Extract the [x, y] coordinate from the center of the cell holding the provided text.  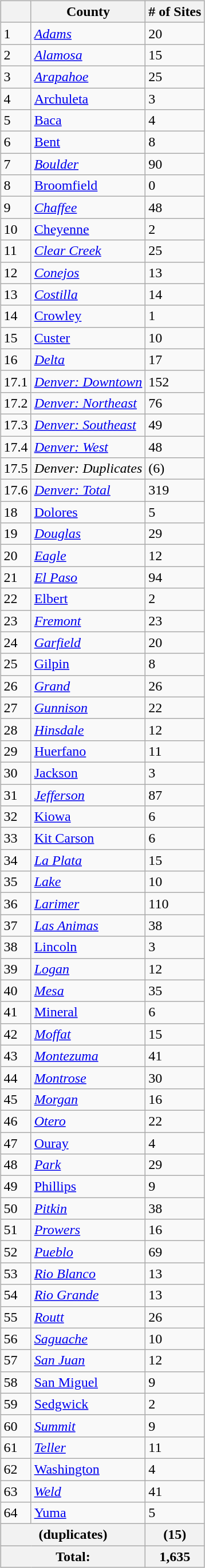
Total: [73, 1557]
Summit [88, 1426]
Clear Creek [88, 251]
Kiowa [88, 817]
45 [16, 1099]
El Paso [88, 577]
0 [175, 186]
54 [16, 1295]
Rio Grande [88, 1295]
Arapahoe [88, 77]
17.1 [16, 381]
Yuma [88, 1513]
Otero [88, 1121]
Denver: Downtown [88, 381]
110 [175, 904]
43 [16, 1056]
Weld [88, 1491]
Routt [88, 1317]
Cheyenne [88, 229]
Pitkin [88, 1208]
59 [16, 1404]
Pueblo [88, 1252]
Ouray [88, 1143]
Bent [88, 142]
69 [175, 1252]
Hinsdale [88, 729]
Mesa [88, 991]
17.6 [16, 490]
Denver: Total [88, 490]
Gilpin [88, 664]
58 [16, 1382]
Phillips [88, 1187]
County [88, 11]
21 [16, 577]
56 [16, 1339]
Eagle [88, 556]
17.4 [16, 446]
34 [16, 860]
Gunnison [88, 708]
319 [175, 490]
57 [16, 1360]
Costilla [88, 294]
31 [16, 795]
La Plata [88, 860]
Archuleta [88, 99]
152 [175, 381]
17.3 [16, 425]
(duplicates) [73, 1535]
62 [16, 1469]
Jackson [88, 773]
90 [175, 164]
Douglas [88, 534]
Denver: West [88, 446]
San Juan [88, 1360]
Mineral [88, 1012]
28 [16, 729]
Crowley [88, 316]
27 [16, 708]
Dolores [88, 512]
61 [16, 1447]
39 [16, 969]
44 [16, 1078]
24 [16, 643]
Denver: Northeast [88, 403]
Park [88, 1165]
87 [175, 795]
Huerfano [88, 751]
Conejos [88, 273]
52 [16, 1252]
32 [16, 817]
7 [16, 164]
1,635 [175, 1557]
Teller [88, 1447]
Jefferson [88, 795]
17.5 [16, 469]
17 [175, 360]
Custer [88, 338]
Rio Blanco [88, 1274]
42 [16, 1034]
Grand [88, 686]
Chaffee [88, 208]
Denver: Southeast [88, 425]
18 [16, 512]
Larimer [88, 904]
Lincoln [88, 947]
Elbert [88, 599]
(15) [175, 1535]
Garfield [88, 643]
Saguache [88, 1339]
Montezuma [88, 1056]
60 [16, 1426]
53 [16, 1274]
Adams [88, 33]
50 [16, 1208]
76 [175, 403]
# of Sites [175, 11]
17.2 [16, 403]
Lake [88, 882]
19 [16, 534]
Logan [88, 969]
Sedgwick [88, 1404]
55 [16, 1317]
Baca [88, 121]
Prowers [88, 1230]
Las Animas [88, 925]
San Miguel [88, 1382]
46 [16, 1121]
Washington [88, 1469]
33 [16, 839]
Denver: Duplicates [88, 469]
Alamosa [88, 55]
40 [16, 991]
63 [16, 1491]
47 [16, 1143]
(6) [175, 469]
Kit Carson [88, 839]
36 [16, 904]
37 [16, 925]
Montrose [88, 1078]
Morgan [88, 1099]
64 [16, 1513]
Fremont [88, 621]
Moffat [88, 1034]
Delta [88, 360]
94 [175, 577]
51 [16, 1230]
Broomfield [88, 186]
Boulder [88, 164]
